From the cell containing the given text, extract its center point as (x, y) coordinate. 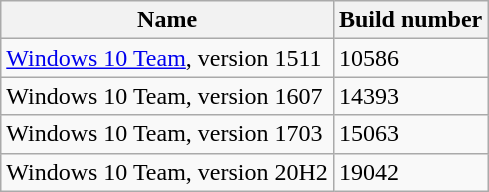
15063 (410, 134)
19042 (410, 172)
Windows 10 Team, version 1607 (168, 96)
Windows 10 Team, version 20H2 (168, 172)
Name (168, 20)
14393 (410, 96)
Windows 10 Team, version 1703 (168, 134)
10586 (410, 58)
Windows 10 Team, version 1511 (168, 58)
Build number (410, 20)
